Identify which cell holds the provided text, then report its (x, y) central coordinate. 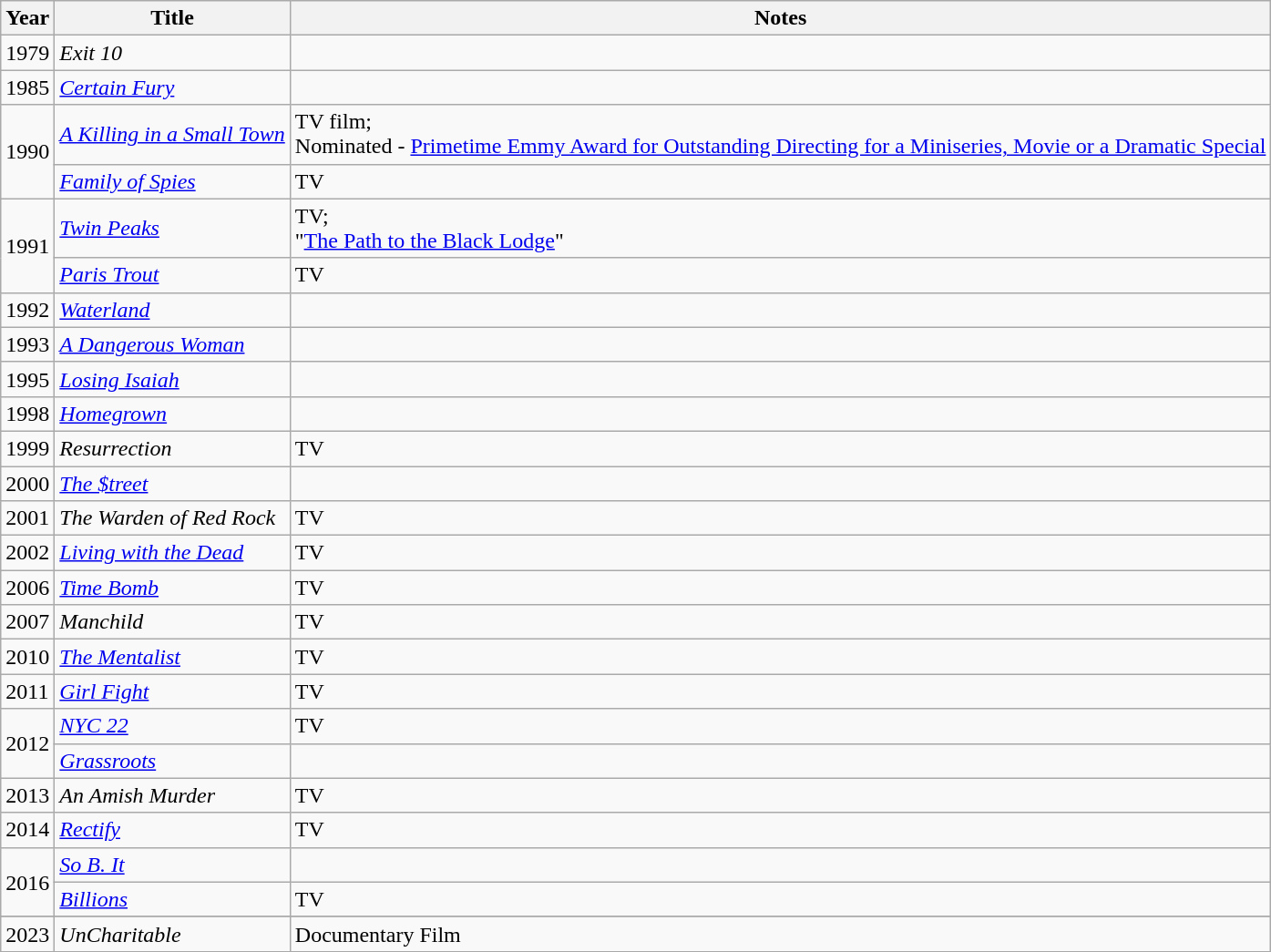
The Mentalist (172, 657)
2012 (27, 743)
The Warden of Red Rock (172, 518)
1991 (27, 246)
2007 (27, 622)
An Amish Murder (172, 795)
Documentary Film (780, 934)
Grassroots (172, 761)
Girl Fight (172, 691)
Waterland (172, 310)
2014 (27, 830)
1998 (27, 414)
So B. It (172, 865)
TV film;Nominated - Primetime Emmy Award for Outstanding Directing for a Miniseries, Movie or a Dramatic Special (780, 135)
Year (27, 18)
Time Bomb (172, 588)
2006 (27, 588)
1979 (27, 53)
Billions (172, 899)
Notes (780, 18)
UnCharitable (172, 934)
2013 (27, 795)
Title (172, 18)
A Killing in a Small Town (172, 135)
Twin Peaks (172, 228)
2016 (27, 882)
Living with the Dead (172, 553)
1993 (27, 344)
Manchild (172, 622)
Exit 10 (172, 53)
A Dangerous Woman (172, 344)
1985 (27, 87)
2000 (27, 484)
2023 (27, 934)
The $treet (172, 484)
Family of Spies (172, 181)
2011 (27, 691)
1995 (27, 379)
2010 (27, 657)
Losing Isaiah (172, 379)
2001 (27, 518)
2002 (27, 553)
Certain Fury (172, 87)
Rectify (172, 830)
1990 (27, 151)
1992 (27, 310)
NYC 22 (172, 726)
TV;"The Path to the Black Lodge" (780, 228)
Paris Trout (172, 275)
Homegrown (172, 414)
Resurrection (172, 448)
1999 (27, 448)
